For the text-containing cell, return its midpoint in (X, Y) coordinate format. 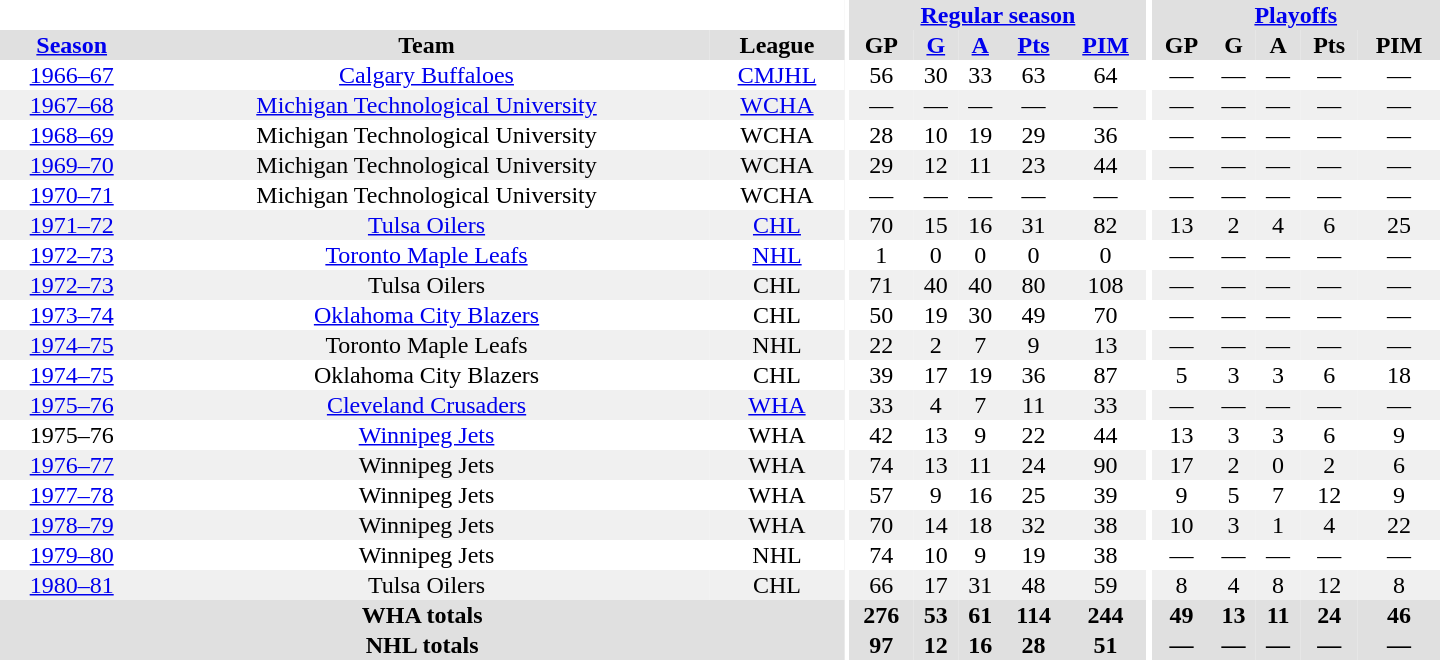
48 (1034, 585)
15 (936, 225)
46 (1399, 615)
1980–81 (72, 585)
1968–69 (72, 135)
Cleveland Crusaders (426, 405)
Season (72, 45)
23 (1034, 165)
1976–77 (72, 465)
82 (1106, 225)
59 (1106, 585)
14 (936, 525)
90 (1106, 465)
1967–68 (72, 105)
276 (881, 615)
NHL totals (422, 645)
71 (881, 285)
Regular season (998, 15)
1969–70 (72, 165)
50 (881, 315)
61 (980, 615)
63 (1034, 75)
32 (1034, 525)
66 (881, 585)
1979–80 (72, 555)
1977–78 (72, 495)
Team (426, 45)
1973–74 (72, 315)
1978–79 (72, 525)
244 (1106, 615)
Playoffs (1296, 15)
Calgary Buffaloes (426, 75)
1970–71 (72, 195)
42 (881, 435)
1966–67 (72, 75)
League (778, 45)
64 (1106, 75)
80 (1034, 285)
87 (1106, 375)
114 (1034, 615)
108 (1106, 285)
1971–72 (72, 225)
56 (881, 75)
53 (936, 615)
CMJHL (778, 75)
51 (1106, 645)
WHA totals (422, 615)
57 (881, 495)
97 (881, 645)
